Scan for the cell matching the given text and deliver its (X, Y) coordinate at center. 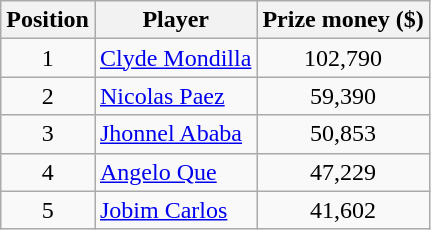
102,790 (343, 58)
3 (48, 134)
1 (48, 58)
5 (48, 210)
50,853 (343, 134)
59,390 (343, 96)
Nicolas Paez (175, 96)
41,602 (343, 210)
Jobim Carlos (175, 210)
Jhonnel Ababa (175, 134)
4 (48, 172)
47,229 (343, 172)
Player (175, 20)
Prize money ($) (343, 20)
Angelo Que (175, 172)
Position (48, 20)
Clyde Mondilla (175, 58)
2 (48, 96)
